Extract the (x, y) coordinate from the center of the cell holding the provided text.  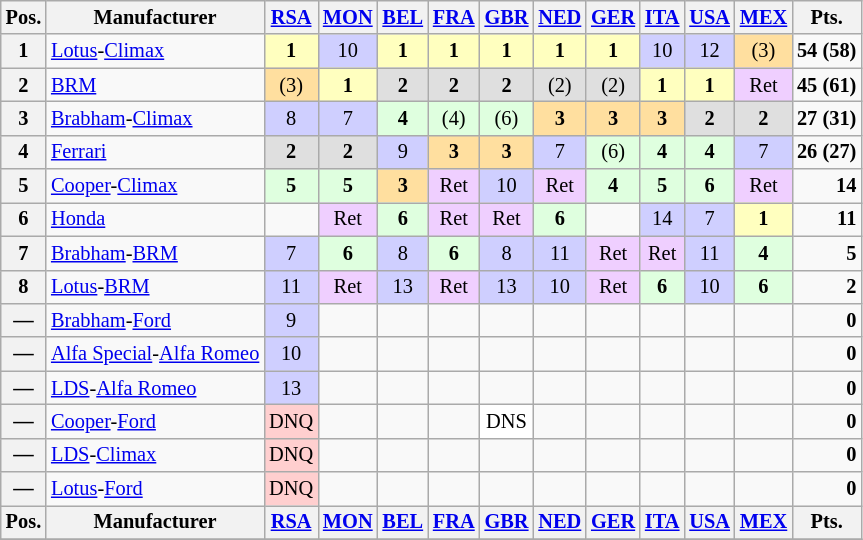
26 (27) (826, 152)
Brabham-Climax (155, 118)
Brabham-Ford (155, 320)
Alfa Special-Alfa Romeo (155, 354)
54 (58) (826, 51)
BRM (155, 85)
DNS (507, 421)
Brabham-BRM (155, 253)
(4) (454, 118)
Honda (155, 219)
Ferrari (155, 152)
Lotus-Climax (155, 51)
27 (31) (826, 118)
12 (709, 51)
Lotus-Ford (155, 489)
Cooper-Climax (155, 186)
Cooper-Ford (155, 421)
LDS-Alfa Romeo (155, 388)
45 (61) (826, 85)
LDS-Climax (155, 455)
Lotus-BRM (155, 287)
